Return [x, y] of the center of cell containing provided text 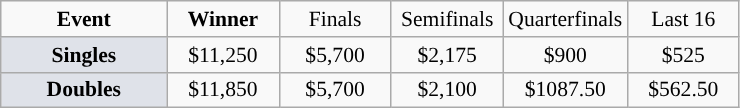
$11,250 [223, 55]
Singles [84, 55]
$900 [565, 55]
$11,850 [223, 90]
Finals [335, 19]
$562.50 [683, 90]
$2,100 [447, 90]
Winner [223, 19]
Semifinals [447, 19]
$525 [683, 55]
Doubles [84, 90]
Event [84, 19]
Quarterfinals [565, 19]
$2,175 [447, 55]
Last 16 [683, 19]
$1087.50 [565, 90]
